Output the (X, Y) coordinate of the center of the cell containing the given text.  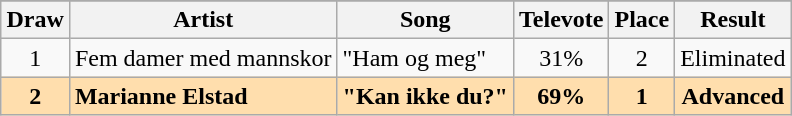
Result (733, 20)
Eliminated (733, 58)
Place (642, 20)
Marianne Elstad (203, 96)
Song (425, 20)
Artist (203, 20)
Advanced (733, 96)
Draw (35, 20)
"Kan ikke du?" (425, 96)
"Ham og meg" (425, 58)
69% (560, 96)
Televote (560, 20)
31% (560, 58)
Fem damer med mannskor (203, 58)
